Search for the cell housing the specified text and yield its [x, y] center coordinate. 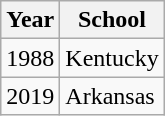
Arkansas [112, 96]
Year [30, 20]
School [112, 20]
Kentucky [112, 58]
2019 [30, 96]
1988 [30, 58]
